Determine the [X, Y] coordinate at the center of the cell enclosing the given text.  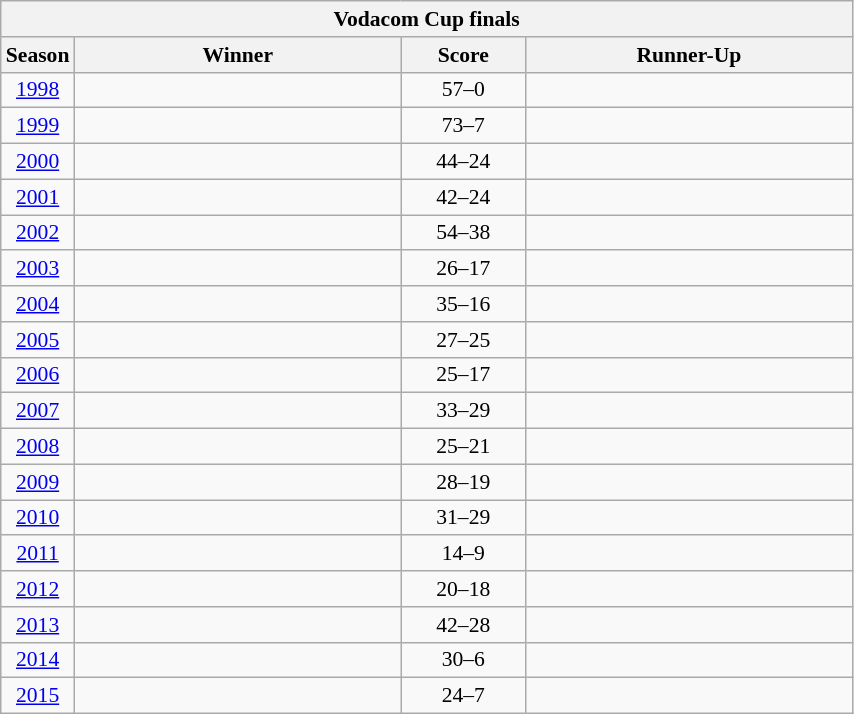
2007 [38, 411]
2012 [38, 589]
14–9 [463, 554]
35–16 [463, 304]
Winner [238, 55]
Runner-Up [688, 55]
2001 [38, 197]
2003 [38, 269]
2006 [38, 375]
42–24 [463, 197]
42–28 [463, 625]
2015 [38, 696]
44–24 [463, 162]
2005 [38, 340]
25–17 [463, 375]
20–18 [463, 589]
Season [38, 55]
25–21 [463, 447]
26–17 [463, 269]
Vodacom Cup finals [427, 19]
2010 [38, 518]
27–25 [463, 340]
28–19 [463, 482]
2013 [38, 625]
2011 [38, 554]
2008 [38, 447]
2004 [38, 304]
1998 [38, 90]
57–0 [463, 90]
2009 [38, 482]
2000 [38, 162]
31–29 [463, 518]
1999 [38, 126]
73–7 [463, 126]
2002 [38, 233]
24–7 [463, 696]
54–38 [463, 233]
Score [463, 55]
2014 [38, 660]
33–29 [463, 411]
30–6 [463, 660]
